Output the [X, Y] coordinate of the center of the cell containing the given text.  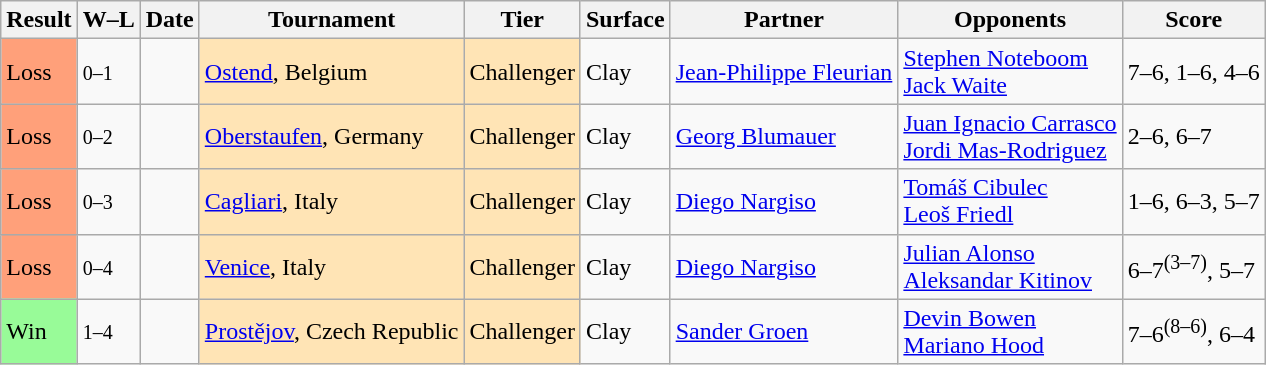
6–7(3–7), 5–7 [1194, 266]
Julian Alonso Aleksandar Kitinov [1010, 266]
2–6, 6–7 [1194, 136]
7–6(8–6), 6–4 [1194, 332]
Opponents [1010, 20]
Tournament [332, 20]
Date [170, 20]
Georg Blumauer [784, 136]
0–3 [108, 202]
Score [1194, 20]
Ostend, Belgium [332, 72]
Juan Ignacio Carrasco Jordi Mas-Rodriguez [1010, 136]
Venice, Italy [332, 266]
Jean-Philippe Fleurian [784, 72]
Partner [784, 20]
1–6, 6–3, 5–7 [1194, 202]
0–4 [108, 266]
Surface [625, 20]
0–2 [108, 136]
Cagliari, Italy [332, 202]
Devin Bowen Mariano Hood [1010, 332]
W–L [108, 20]
Tomáš Cibulec Leoš Friedl [1010, 202]
Result [39, 20]
Tier [522, 20]
Oberstaufen, Germany [332, 136]
1–4 [108, 332]
0–1 [108, 72]
Prostějov, Czech Republic [332, 332]
Sander Groen [784, 332]
Win [39, 332]
Stephen Noteboom Jack Waite [1010, 72]
7–6, 1–6, 4–6 [1194, 72]
